Return [X, Y] of the center of cell containing provided text 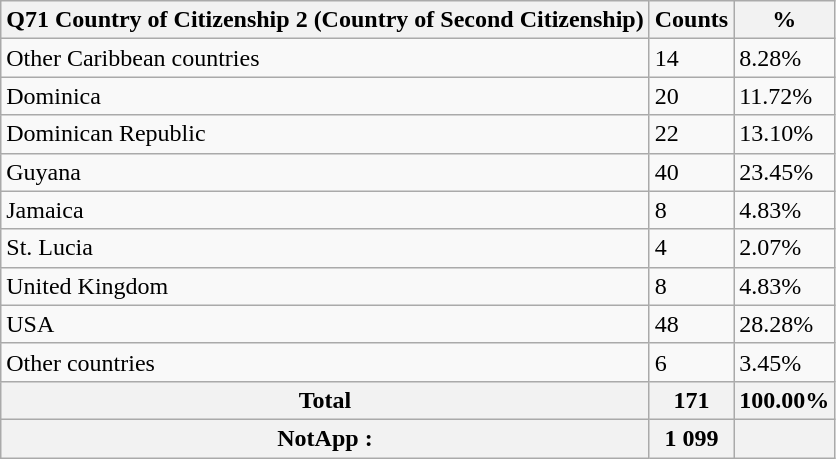
Dominican Republic [325, 134]
11.72% [784, 96]
Dominica [325, 96]
1 099 [691, 438]
2.07% [784, 248]
20 [691, 96]
Q71 Country of Citizenship 2 (Country of Second Citizenship) [325, 20]
13.10% [784, 134]
6 [691, 362]
St. Lucia [325, 248]
% [784, 20]
22 [691, 134]
171 [691, 400]
8.28% [784, 58]
Other Caribbean countries [325, 58]
Other countries [325, 362]
23.45% [784, 172]
Counts [691, 20]
United Kingdom [325, 286]
28.28% [784, 324]
3.45% [784, 362]
4 [691, 248]
14 [691, 58]
48 [691, 324]
Total [325, 400]
100.00% [784, 400]
Jamaica [325, 210]
40 [691, 172]
NotApp : [325, 438]
USA [325, 324]
Guyana [325, 172]
